Determine the [X, Y] coordinate at the center of the cell enclosing the given text.  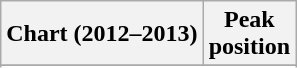
Chart (2012–2013) [102, 34]
Peakposition [249, 34]
